Find where the given text appears and provide that cell's center as [x, y] coordinate. 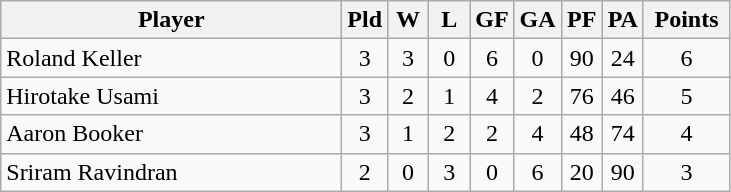
20 [582, 172]
GF [492, 20]
74 [622, 134]
Pld [365, 20]
46 [622, 96]
Roland Keller [172, 58]
Points [686, 20]
PF [582, 20]
W [408, 20]
76 [582, 96]
48 [582, 134]
PA [622, 20]
Sriram Ravindran [172, 172]
Player [172, 20]
Aaron Booker [172, 134]
24 [622, 58]
5 [686, 96]
GA [538, 20]
Hirotake Usami [172, 96]
L [450, 20]
